Output the (x, y) coordinate of the center of the cell containing the given text.  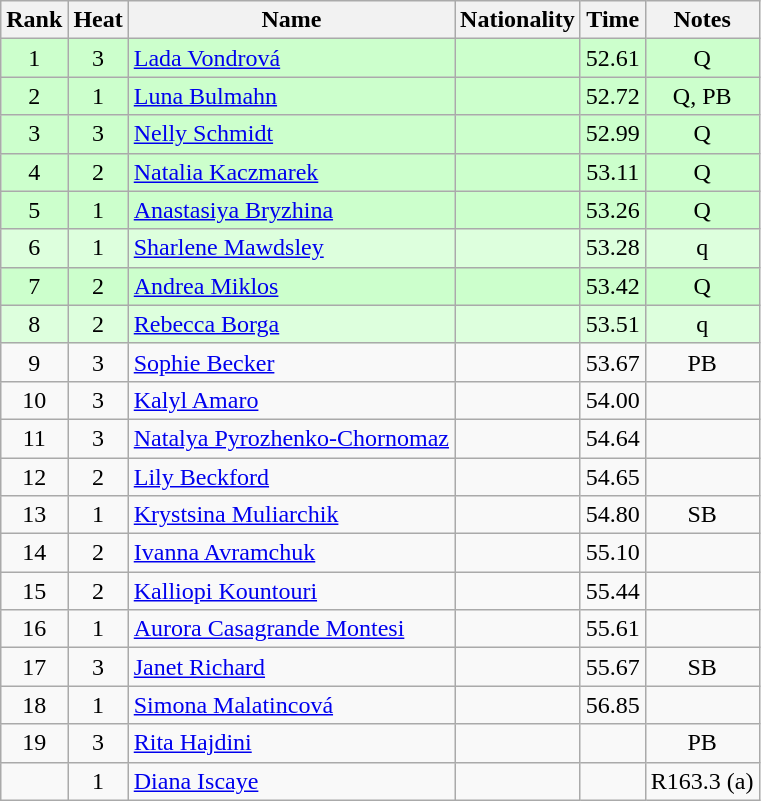
Rita Hajdini (291, 743)
Nelly Schmidt (291, 134)
Lada Vondrová (291, 58)
Kalyl Amaro (291, 400)
54.64 (612, 438)
Ivanna Avramchuk (291, 553)
Krystsina Muliarchik (291, 515)
9 (34, 362)
Time (612, 20)
Sharlene Mawdsley (291, 248)
53.26 (612, 210)
Andrea Miklos (291, 286)
52.61 (612, 58)
15 (34, 591)
53.67 (612, 362)
53.11 (612, 172)
Janet Richard (291, 667)
R163.3 (a) (702, 781)
56.85 (612, 705)
13 (34, 515)
Sophie Becker (291, 362)
52.72 (612, 96)
6 (34, 248)
Aurora Casagrande Montesi (291, 629)
19 (34, 743)
12 (34, 477)
5 (34, 210)
54.80 (612, 515)
55.61 (612, 629)
Notes (702, 20)
11 (34, 438)
18 (34, 705)
14 (34, 553)
53.28 (612, 248)
Q, PB (702, 96)
Name (291, 20)
55.10 (612, 553)
Heat (98, 20)
53.51 (612, 324)
16 (34, 629)
55.67 (612, 667)
Rank (34, 20)
Diana Iscaye (291, 781)
Simona Malatincová (291, 705)
54.00 (612, 400)
54.65 (612, 477)
Lily Beckford (291, 477)
7 (34, 286)
4 (34, 172)
Luna Bulmahn (291, 96)
17 (34, 667)
Natalia Kaczmarek (291, 172)
Kalliopi Kountouri (291, 591)
8 (34, 324)
Anastasiya Bryzhina (291, 210)
Nationality (518, 20)
55.44 (612, 591)
Rebecca Borga (291, 324)
52.99 (612, 134)
Natalya Pyrozhenko-Chornomaz (291, 438)
53.42 (612, 286)
10 (34, 400)
